Output the (X, Y) coordinate of the center of the cell containing the given text.  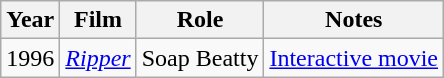
Film (98, 20)
Ripper (98, 58)
1996 (30, 58)
Interactive movie (354, 58)
Role (200, 20)
Notes (354, 20)
Year (30, 20)
Soap Beatty (200, 58)
